Capture the cell that displays the provided text and extract its (x, y) central coordinate. 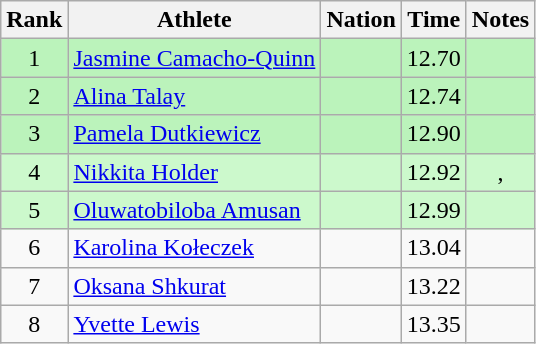
2 (34, 96)
Time (434, 20)
7 (34, 286)
12.90 (434, 134)
Oksana Shkurat (194, 286)
Jasmine Camacho-Quinn (194, 58)
Karolina Kołeczek (194, 248)
Rank (34, 20)
12.99 (434, 210)
6 (34, 248)
Oluwatobiloba Amusan (194, 210)
Notes (500, 20)
4 (34, 172)
12.70 (434, 58)
8 (34, 324)
5 (34, 210)
13.22 (434, 286)
12.92 (434, 172)
1 (34, 58)
Athlete (194, 20)
, (500, 172)
Nikkita Holder (194, 172)
12.74 (434, 96)
3 (34, 134)
Yvette Lewis (194, 324)
Alina Talay (194, 96)
13.04 (434, 248)
Nation (361, 20)
13.35 (434, 324)
Pamela Dutkiewicz (194, 134)
